Output the [X, Y] coordinate of the center of the cell containing the given text.  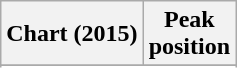
Chart (2015) [72, 34]
Peakposition [189, 34]
